Locate the cell with the specified text and output its [X, Y] center coordinate. 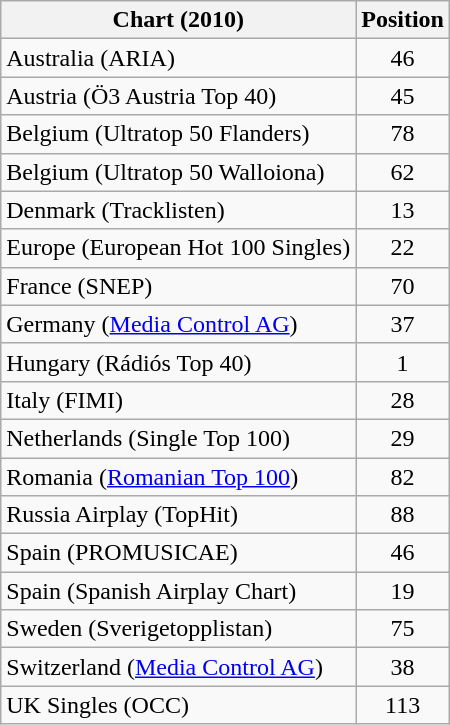
Spain (Spanish Airplay Chart) [178, 591]
19 [403, 591]
1 [403, 362]
78 [403, 134]
113 [403, 705]
Europe (European Hot 100 Singles) [178, 248]
45 [403, 96]
Austria (Ö3 Austria Top 40) [178, 96]
70 [403, 286]
28 [403, 400]
22 [403, 248]
Hungary (Rádiós Top 40) [178, 362]
Denmark (Tracklisten) [178, 210]
29 [403, 438]
Position [403, 20]
38 [403, 667]
Sweden (Sverigetopplistan) [178, 629]
13 [403, 210]
Russia Airplay (TopHit) [178, 515]
Italy (FIMI) [178, 400]
Switzerland (Media Control AG) [178, 667]
75 [403, 629]
88 [403, 515]
Chart (2010) [178, 20]
Australia (ARIA) [178, 58]
Germany (Media Control AG) [178, 324]
Belgium (Ultratop 50 Walloiona) [178, 172]
France (SNEP) [178, 286]
62 [403, 172]
82 [403, 477]
Spain (PROMUSICAE) [178, 553]
UK Singles (OCC) [178, 705]
Netherlands (Single Top 100) [178, 438]
Belgium (Ultratop 50 Flanders) [178, 134]
Romania (Romanian Top 100) [178, 477]
37 [403, 324]
